Locate the cell with the specified text and output its (X, Y) center coordinate. 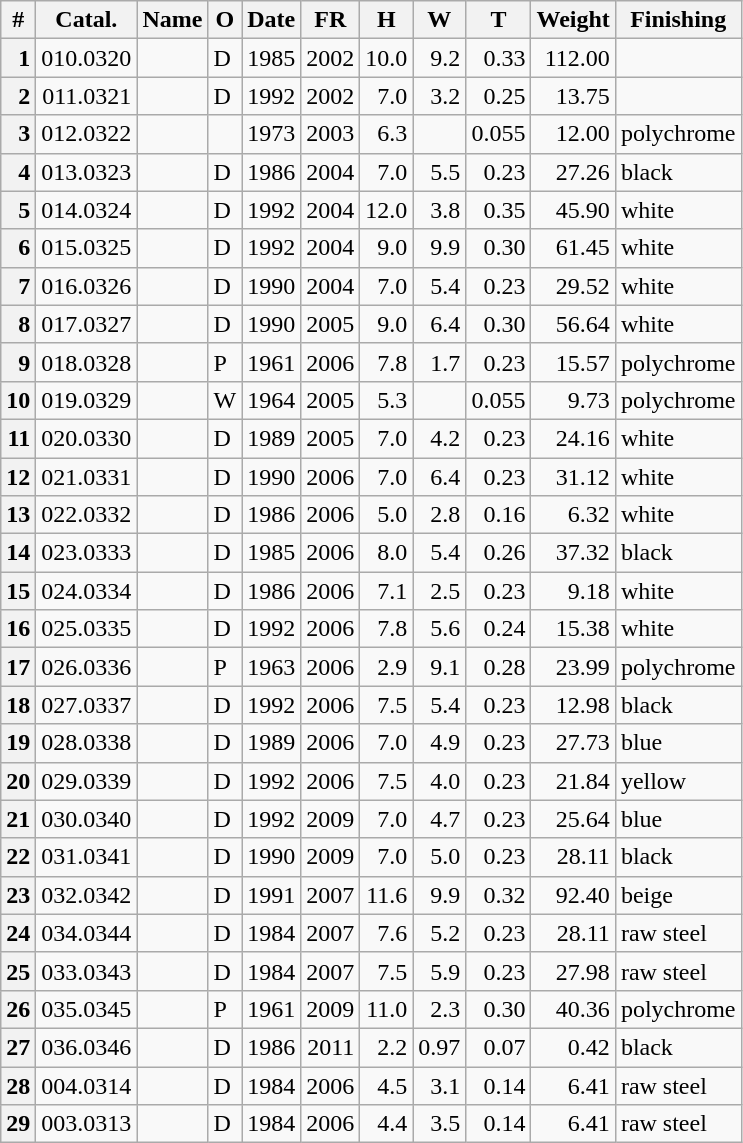
020.0330 (86, 438)
0.26 (498, 553)
FR (330, 20)
16 (18, 629)
Weight (573, 20)
033.0343 (86, 971)
9 (18, 362)
Finishing (678, 20)
6.32 (573, 515)
11.0 (386, 1009)
014.0324 (86, 210)
0.32 (498, 895)
024.0334 (86, 591)
5.5 (440, 172)
12.98 (573, 705)
beige (678, 895)
4.9 (440, 743)
9.73 (573, 400)
029.0339 (86, 781)
035.0345 (86, 1009)
6 (18, 248)
011.0321 (86, 96)
23 (18, 895)
3.1 (440, 1085)
010.0320 (86, 58)
27.73 (573, 743)
Name (172, 20)
Date (272, 20)
6.3 (386, 134)
012.0322 (86, 134)
1991 (272, 895)
1964 (272, 400)
14 (18, 553)
24 (18, 933)
20 (18, 781)
0.07 (498, 1047)
0.35 (498, 210)
0.33 (498, 58)
27.98 (573, 971)
12.0 (386, 210)
0.16 (498, 515)
5.2 (440, 933)
9.18 (573, 591)
2.8 (440, 515)
1963 (272, 667)
018.0328 (86, 362)
7.1 (386, 591)
21 (18, 819)
036.0346 (86, 1047)
2.3 (440, 1009)
7 (18, 286)
13.75 (573, 96)
19 (18, 743)
0.24 (498, 629)
2011 (330, 1047)
40.36 (573, 1009)
92.40 (573, 895)
21.84 (573, 781)
031.0341 (86, 857)
17 (18, 667)
023.0333 (86, 553)
31.12 (573, 477)
2.5 (440, 591)
45.90 (573, 210)
2003 (330, 134)
3.2 (440, 96)
61.45 (573, 248)
026.0336 (86, 667)
25 (18, 971)
034.0344 (86, 933)
021.0331 (86, 477)
10.0 (386, 58)
15 (18, 591)
015.0325 (86, 248)
7.6 (386, 933)
11.6 (386, 895)
4.7 (440, 819)
13 (18, 515)
028.0338 (86, 743)
2 (18, 96)
26 (18, 1009)
29.52 (573, 286)
27.26 (573, 172)
2.9 (386, 667)
12 (18, 477)
004.0314 (86, 1085)
0.25 (498, 96)
4.2 (440, 438)
Catal. (86, 20)
24.16 (573, 438)
3.8 (440, 210)
0.28 (498, 667)
23.99 (573, 667)
025.0335 (86, 629)
15.38 (573, 629)
2.2 (386, 1047)
022.0332 (86, 515)
1 (18, 58)
112.00 (573, 58)
5.3 (386, 400)
56.64 (573, 324)
9.1 (440, 667)
0.42 (573, 1047)
4.0 (440, 781)
0.97 (440, 1047)
019.0329 (86, 400)
8 (18, 324)
017.0327 (86, 324)
29 (18, 1124)
4.5 (386, 1085)
3.5 (440, 1124)
4 (18, 172)
yellow (678, 781)
O (225, 20)
18 (18, 705)
11 (18, 438)
1.7 (440, 362)
5.9 (440, 971)
032.0342 (86, 895)
9.2 (440, 58)
22 (18, 857)
8.0 (386, 553)
5.6 (440, 629)
013.0323 (86, 172)
# (18, 20)
003.0313 (86, 1124)
27 (18, 1047)
25.64 (573, 819)
016.0326 (86, 286)
030.0340 (86, 819)
027.0337 (86, 705)
37.32 (573, 553)
15.57 (573, 362)
T (498, 20)
5 (18, 210)
1973 (272, 134)
12.00 (573, 134)
10 (18, 400)
4.4 (386, 1124)
28 (18, 1085)
H (386, 20)
3 (18, 134)
